Return [x, y] of the center of cell containing provided text 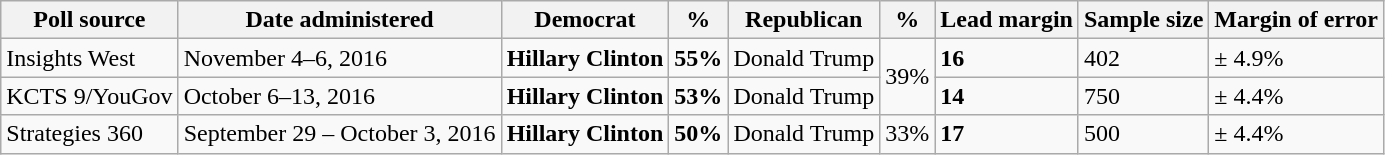
50% [698, 134]
Margin of error [1296, 20]
± 4.9% [1296, 58]
Date administered [340, 20]
14 [1007, 96]
55% [698, 58]
October 6–13, 2016 [340, 96]
Sample size [1143, 20]
53% [698, 96]
Lead margin [1007, 20]
November 4–6, 2016 [340, 58]
750 [1143, 96]
September 29 – October 3, 2016 [340, 134]
500 [1143, 134]
16 [1007, 58]
Democrat [585, 20]
33% [908, 134]
Strategies 360 [90, 134]
402 [1143, 58]
17 [1007, 134]
KCTS 9/YouGov [90, 96]
Poll source [90, 20]
39% [908, 77]
Republican [804, 20]
Insights West [90, 58]
